Return [x, y] of the center of cell containing provided text 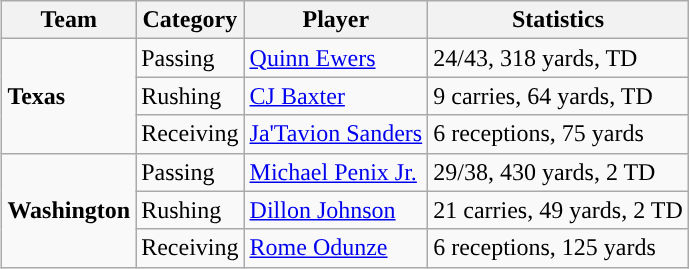
Washington [69, 210]
Player [336, 20]
Statistics [558, 20]
Quinn Ewers [336, 58]
9 carries, 64 yards, TD [558, 96]
CJ Baxter [336, 96]
21 carries, 49 yards, 2 TD [558, 210]
Michael Penix Jr. [336, 172]
Texas [69, 96]
24/43, 318 yards, TD [558, 58]
6 receptions, 75 yards [558, 134]
Ja'Tavion Sanders [336, 134]
Team [69, 20]
Dillon Johnson [336, 210]
29/38, 430 yards, 2 TD [558, 172]
Category [190, 20]
6 receptions, 125 yards [558, 248]
Rome Odunze [336, 248]
